For the text-containing cell, return its midpoint in (x, y) coordinate format. 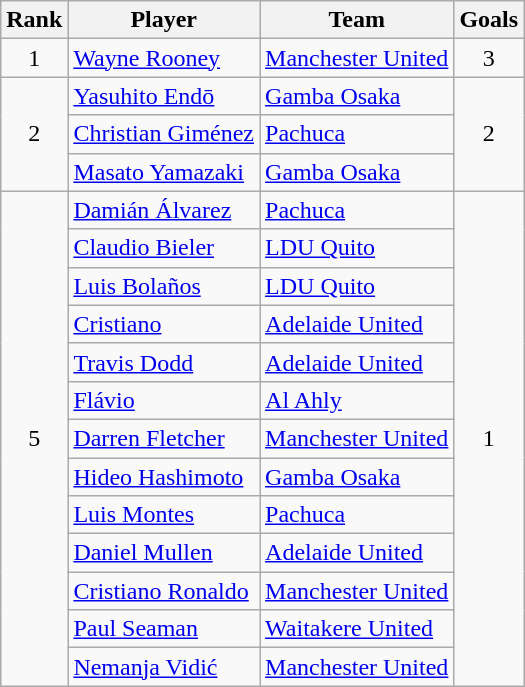
Hideo Hashimoto (164, 477)
Masato Yamazaki (164, 172)
Luis Bolaños (164, 286)
Wayne Rooney (164, 58)
Team (357, 20)
Rank (34, 20)
3 (489, 58)
Cristiano Ronaldo (164, 591)
Claudio Bieler (164, 248)
Cristiano (164, 324)
Paul Seaman (164, 629)
Waitakere United (357, 629)
Nemanja Vidić (164, 667)
Christian Giménez (164, 134)
Player (164, 20)
5 (34, 438)
Travis Dodd (164, 362)
Goals (489, 20)
Yasuhito Endō (164, 96)
Daniel Mullen (164, 553)
Al Ahly (357, 400)
Damián Álvarez (164, 210)
Flávio (164, 400)
Darren Fletcher (164, 438)
Luis Montes (164, 515)
